Determine the [X, Y] coordinate at the center of the cell enclosing the given text.  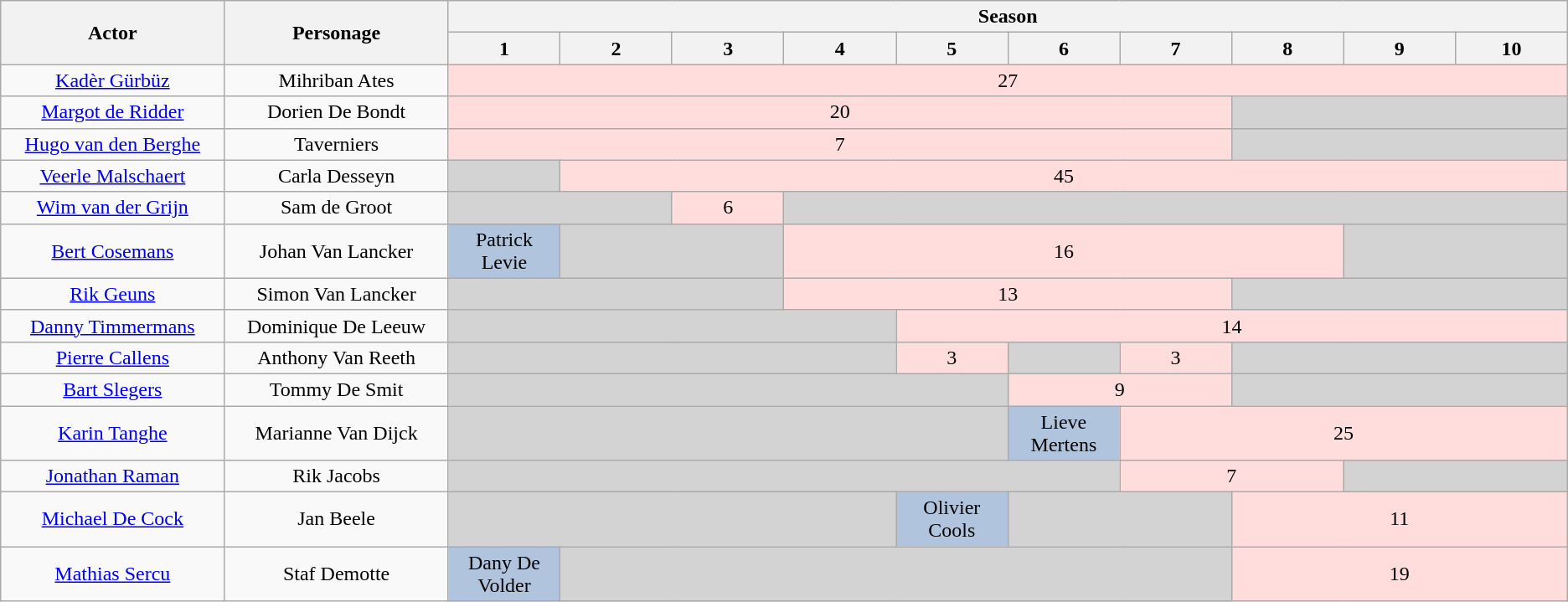
Rik Geuns [112, 294]
Johan Van Lancker [337, 251]
Veerle Malschaert [112, 176]
Patrick Levie [504, 251]
Anthony Van Reeth [337, 358]
Olivier Cools [952, 519]
14 [1232, 326]
5 [952, 49]
Personage [337, 33]
Bart Slegers [112, 389]
2 [616, 49]
19 [1399, 574]
27 [1008, 80]
Pierre Callens [112, 358]
1 [504, 49]
Sam de Groot [337, 208]
Kadèr Gürbüz [112, 80]
25 [1344, 432]
Bert Cosemans [112, 251]
11 [1399, 519]
Wim van der Grijn [112, 208]
Carla Desseyn [337, 176]
Dany De Volder [504, 574]
Karin Tanghe [112, 432]
Taverniers [337, 144]
4 [840, 49]
Actor [112, 33]
Tommy De Smit [337, 389]
Margot de Ridder [112, 112]
10 [1512, 49]
Jan Beele [337, 519]
13 [1008, 294]
20 [839, 112]
Marianne Van Dijck [337, 432]
Simon Van Lancker [337, 294]
Mathias Sercu [112, 574]
Dominique De Leeuw [337, 326]
Michael De Cock [112, 519]
16 [1064, 251]
Lieve Mertens [1064, 432]
Rik Jacobs [337, 476]
Season [1008, 17]
45 [1064, 176]
Jonathan Raman [112, 476]
8 [1287, 49]
Danny Timmermans [112, 326]
Staf Demotte [337, 574]
Hugo van den Berghe [112, 144]
Mihriban Ates [337, 80]
Dorien De Bondt [337, 112]
